Return (X, Y) of the center of cell containing provided text 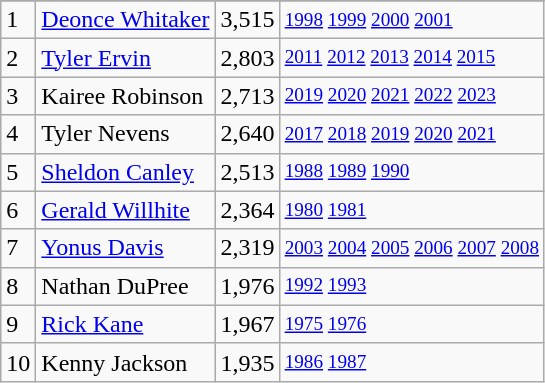
1,976 (248, 286)
1,967 (248, 324)
1988 1989 1990 (412, 172)
4 (18, 134)
2,640 (248, 134)
8 (18, 286)
2019 2020 2021 2022 2023 (412, 96)
6 (18, 210)
Gerald Willhite (126, 210)
2,364 (248, 210)
7 (18, 248)
Yonus Davis (126, 248)
2011 2012 2013 2014 2015 (412, 58)
Rick Kane (126, 324)
10 (18, 362)
5 (18, 172)
1992 1993 (412, 286)
Kairee Robinson (126, 96)
2,513 (248, 172)
Deonce Whitaker (126, 20)
1975 1976 (412, 324)
9 (18, 324)
2,713 (248, 96)
3 (18, 96)
2017 2018 2019 2020 2021 (412, 134)
1980 1981 (412, 210)
2,319 (248, 248)
1998 1999 2000 2001 (412, 20)
3,515 (248, 20)
1986 1987 (412, 362)
1,935 (248, 362)
2,803 (248, 58)
2003 2004 2005 2006 2007 2008 (412, 248)
Tyler Nevens (126, 134)
1 (18, 20)
Tyler Ervin (126, 58)
2 (18, 58)
Nathan DuPree (126, 286)
Sheldon Canley (126, 172)
Kenny Jackson (126, 362)
